Search for the cell housing the specified text and yield its (x, y) center coordinate. 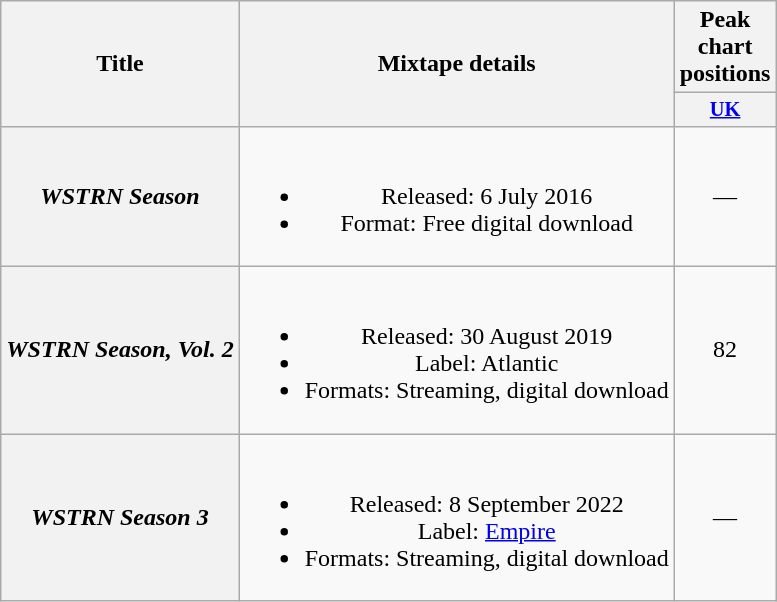
Peak chart positions (725, 47)
Mixtape details (456, 64)
WSTRN Season 3 (120, 518)
WSTRN Season (120, 196)
Title (120, 64)
UK (725, 110)
Released: 8 September 2022Label: EmpireFormats: Streaming, digital download (456, 518)
WSTRN Season, Vol. 2 (120, 350)
Released: 30 August 2019Label: AtlanticFormats: Streaming, digital download (456, 350)
82 (725, 350)
Released: 6 July 2016Format: Free digital download (456, 196)
